Scan for the cell matching the given text and deliver its (x, y) coordinate at center. 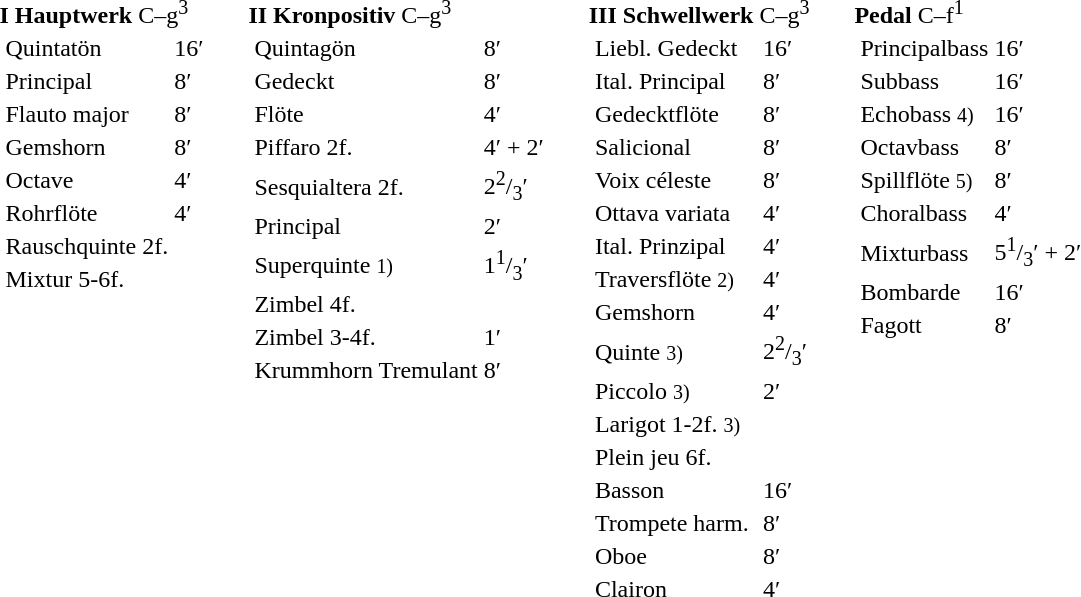
Quintatön (87, 48)
Flöte (366, 114)
Liebl. Gedeckt (676, 48)
Oboe (676, 556)
Traversflöte 2) (676, 279)
Choralbass (924, 213)
Bombarde (924, 292)
Voix céleste (676, 180)
Rohrflöte (87, 213)
1′ (514, 338)
Sesquialtera 2f. (366, 186)
Larigot 1-2f. 3) (676, 424)
Zimbel 3-4f. (366, 338)
Basson (676, 490)
Ital. Prinzipal (676, 246)
Mixtur 5-6f. (87, 279)
Echobass 4) (924, 114)
Quinte 3) (676, 352)
Trompete harm. (676, 523)
Ital. Principal (676, 81)
11/3′ (514, 266)
Krummhorn Tremulant (366, 371)
Mixturbass (924, 252)
Octave (87, 180)
Flauto major (87, 114)
Principalbass (924, 48)
Fagott (924, 325)
4′ + 2′ (514, 147)
Ottava variata (676, 213)
Gedecktflöte (676, 114)
Quintagön (366, 48)
Plein jeu 6f. (676, 457)
Rauschquinte 2f. (87, 246)
Gedeckt (366, 81)
Salicional (676, 147)
Spillflöte 5) (924, 180)
Piccolo 3) (676, 391)
Zimbel 4f. (366, 305)
Subbass (924, 81)
Piffaro 2f. (366, 147)
Superquinte 1) (366, 266)
Octavbass (924, 147)
